Output the (x, y) coordinate of the center of the cell containing the given text.  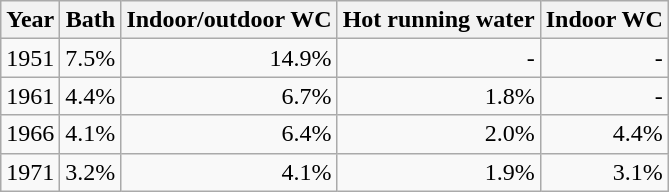
1971 (30, 172)
1966 (30, 134)
1951 (30, 58)
14.9% (229, 58)
Bath (90, 20)
Indoor WC (604, 20)
7.5% (90, 58)
3.2% (90, 172)
Hot running water (438, 20)
1.8% (438, 96)
1961 (30, 96)
2.0% (438, 134)
6.4% (229, 134)
3.1% (604, 172)
6.7% (229, 96)
1.9% (438, 172)
Indoor/outdoor WC (229, 20)
Year (30, 20)
